Find where the given text appears and provide that cell's center as (x, y) coordinate. 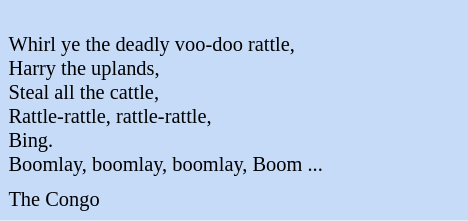
Whirl ye the deadly voo-doo rattle, Harry the uplands, Steal all the cattle, Rattle-rattle, rattle-rattle, Bing. Boomlay, boomlay, boomlay, Boom ... (234, 94)
The Congo (234, 200)
